Find where the given text appears and provide that cell's center as (X, Y) coordinate. 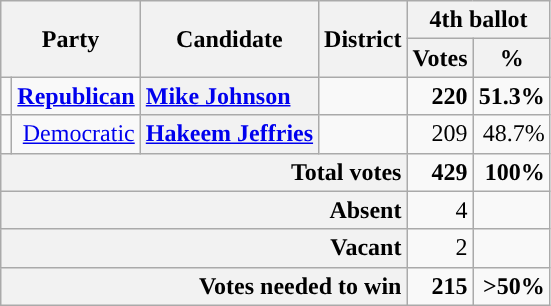
Candidate (229, 39)
4th ballot (478, 20)
215 (440, 286)
209 (440, 134)
Votes needed to win (204, 286)
>50% (512, 286)
Democratic (76, 134)
Absent (204, 210)
Party (71, 39)
Mike Johnson (229, 96)
2 (440, 248)
51.3% (512, 96)
Republican (76, 96)
100% (512, 172)
Total votes (204, 172)
% (512, 58)
4 (440, 210)
48.7% (512, 134)
Votes (440, 58)
Vacant (204, 248)
429 (440, 172)
220 (440, 96)
District (363, 39)
Hakeem Jeffries (229, 134)
